Detect which cell encompasses the target text, then output its (x, y) center coordinate. 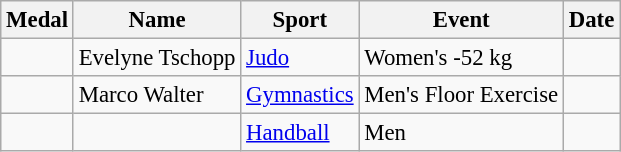
Women's -52 kg (462, 58)
Medal (38, 20)
Name (156, 20)
Date (591, 20)
Judo (300, 58)
Gymnastics (300, 95)
Sport (300, 20)
Handball (300, 133)
Evelyne Tschopp (156, 58)
Event (462, 20)
Men's Floor Exercise (462, 95)
Marco Walter (156, 95)
Men (462, 133)
